Output the [X, Y] coordinate of the center of the cell containing the given text.  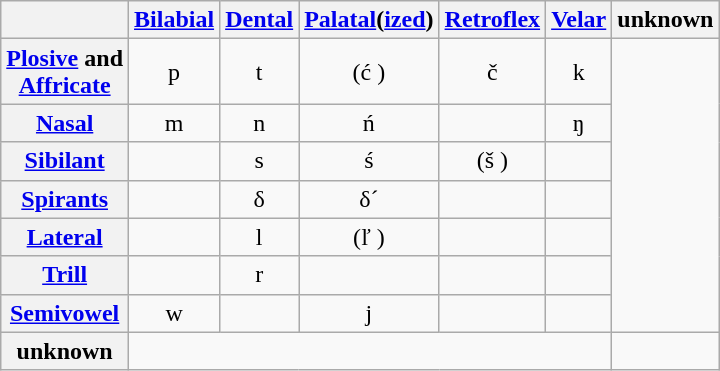
Retroflex [492, 20]
j [369, 313]
ń [369, 123]
(š ) [492, 161]
p [174, 72]
Semivowel [65, 313]
Nasal [65, 123]
Sibilant [65, 161]
(ć ) [369, 72]
Dental [260, 20]
Bilabial [174, 20]
Spirants [65, 199]
n [260, 123]
(ľ ) [369, 237]
Trill [65, 275]
δ´ [369, 199]
l [260, 237]
s [260, 161]
m [174, 123]
t [260, 72]
Lateral [65, 237]
w [174, 313]
č [492, 72]
Plosive andAffricate [65, 72]
Velar [579, 20]
ŋ [579, 123]
ś [369, 161]
Palatal(ized) [369, 20]
r [260, 275]
δ [260, 199]
k [579, 72]
